Locate the cell with the specified text and output its [x, y] center coordinate. 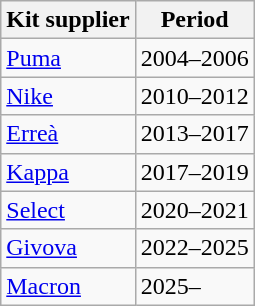
2025– [194, 286]
Kappa [68, 172]
Erreà [68, 134]
Givova [68, 248]
2017–2019 [194, 172]
Period [194, 20]
Nike [68, 96]
2010–2012 [194, 96]
Kit supplier [68, 20]
2013–2017 [194, 134]
2020–2021 [194, 210]
Puma [68, 58]
2022–2025 [194, 248]
Macron [68, 286]
2004–2006 [194, 58]
Select [68, 210]
